Provide the (x, y) coordinate of the cell's center where the given text is located.  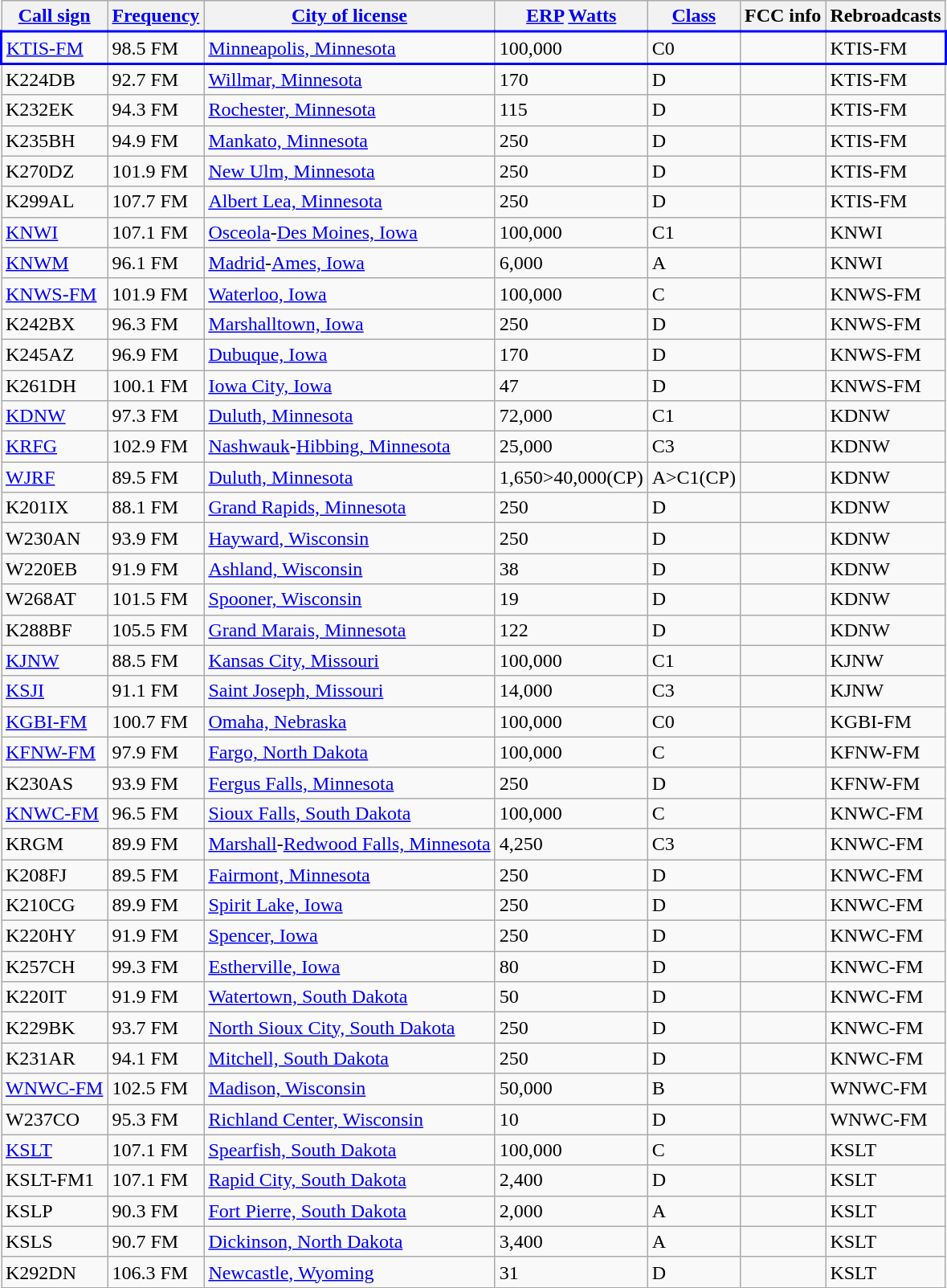
Mitchell, South Dakota (349, 1058)
105.5 FM (156, 630)
88.5 FM (156, 660)
KRFG (55, 447)
94.1 FM (156, 1058)
ERP Watts (571, 16)
122 (571, 630)
KSLP (55, 1211)
94.3 FM (156, 110)
91.1 FM (156, 691)
K292DN (55, 1272)
Sioux Falls, South Dakota (349, 813)
96.1 FM (156, 263)
100.1 FM (156, 385)
W268AT (55, 599)
K270DZ (55, 171)
101.5 FM (156, 599)
KSJI (55, 691)
Saint Joseph, Missouri (349, 691)
K235BH (55, 141)
North Sioux City, South Dakota (349, 1028)
88.1 FM (156, 508)
Rebroadcasts (885, 16)
98.5 FM (156, 48)
Frequency (156, 16)
102.5 FM (156, 1089)
New Ulm, Minnesota (349, 171)
4,250 (571, 844)
W237CO (55, 1119)
90.7 FM (156, 1241)
FCC info (782, 16)
Grand Marais, Minnesota (349, 630)
96.5 FM (156, 813)
90.3 FM (156, 1211)
106.3 FM (156, 1272)
K288BF (55, 630)
72,000 (571, 416)
Fairmont, Minnesota (349, 875)
City of license (349, 16)
99.3 FM (156, 967)
94.9 FM (156, 141)
K220HY (55, 936)
Nashwauk-Hibbing, Minnesota (349, 447)
KSLT-FM1 (55, 1180)
KNWM (55, 263)
W230AN (55, 538)
Richland Center, Wisconsin (349, 1119)
95.3 FM (156, 1119)
K208FJ (55, 875)
1,650>40,000(CP) (571, 477)
Watertown, South Dakota (349, 997)
80 (571, 967)
47 (571, 385)
Spearfish, South Dakota (349, 1150)
25,000 (571, 447)
Class (694, 16)
19 (571, 599)
K230AS (55, 783)
K245AZ (55, 354)
10 (571, 1119)
WJRF (55, 477)
Marshalltown, Iowa (349, 324)
K220IT (55, 997)
50,000 (571, 1089)
Dubuque, Iowa (349, 354)
KSLS (55, 1241)
Spooner, Wisconsin (349, 599)
Newcastle, Wyoming (349, 1272)
50 (571, 997)
Madrid-Ames, Iowa (349, 263)
Grand Rapids, Minnesota (349, 508)
Marshall-Redwood Falls, Minnesota (349, 844)
Osceola-Des Moines, Iowa (349, 232)
102.9 FM (156, 447)
97.3 FM (156, 416)
Minneapolis, Minnesota (349, 48)
6,000 (571, 263)
Fort Pierre, South Dakota (349, 1211)
Omaha, Nebraska (349, 722)
107.7 FM (156, 202)
115 (571, 110)
A>C1(CP) (694, 477)
K299AL (55, 202)
Albert Lea, Minnesota (349, 202)
Ashland, Wisconsin (349, 569)
38 (571, 569)
3,400 (571, 1241)
Waterloo, Iowa (349, 293)
K242BX (55, 324)
2,400 (571, 1180)
96.3 FM (156, 324)
K210CG (55, 906)
14,000 (571, 691)
Madison, Wisconsin (349, 1089)
Spirit Lake, Iowa (349, 906)
Estherville, Iowa (349, 967)
K229BK (55, 1028)
Iowa City, Iowa (349, 385)
Fargo, North Dakota (349, 752)
Fergus Falls, Minnesota (349, 783)
K257CH (55, 967)
100.7 FM (156, 722)
W220EB (55, 569)
Hayward, Wisconsin (349, 538)
K201IX (55, 508)
K224DB (55, 79)
93.7 FM (156, 1028)
Spencer, Iowa (349, 936)
KRGM (55, 844)
31 (571, 1272)
Rochester, Minnesota (349, 110)
Willmar, Minnesota (349, 79)
K231AR (55, 1058)
2,000 (571, 1211)
Dickinson, North Dakota (349, 1241)
Mankato, Minnesota (349, 141)
97.9 FM (156, 752)
K261DH (55, 385)
Kansas City, Missouri (349, 660)
Call sign (55, 16)
B (694, 1089)
96.9 FM (156, 354)
92.7 FM (156, 79)
Rapid City, South Dakota (349, 1180)
K232EK (55, 110)
